From the cell containing the given text, extract its center point as [X, Y] coordinate. 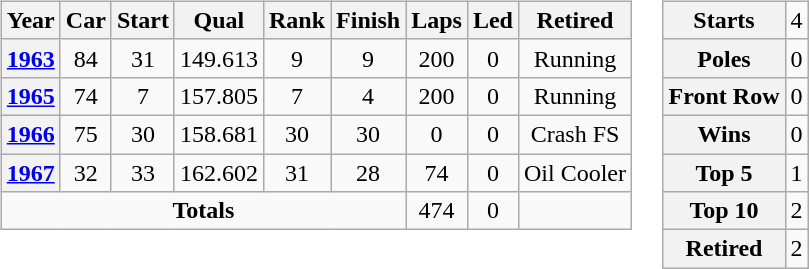
Starts [724, 20]
Finish [368, 20]
32 [86, 173]
1967 [30, 173]
Led [492, 20]
1966 [30, 134]
Top 10 [724, 211]
Year [30, 20]
158.681 [218, 134]
1 [796, 173]
Oil Cooler [574, 173]
Crash FS [574, 134]
Front Row [724, 96]
84 [86, 58]
162.602 [218, 173]
Rank [296, 20]
Start [142, 20]
Car [86, 20]
Qual [218, 20]
157.805 [218, 96]
Wins [724, 134]
1963 [30, 58]
474 [437, 211]
75 [86, 134]
33 [142, 173]
149.613 [218, 58]
Laps [437, 20]
28 [368, 173]
Totals [203, 211]
Top 5 [724, 173]
1965 [30, 96]
Poles [724, 58]
